For the text-containing cell, return its midpoint in (X, Y) coordinate format. 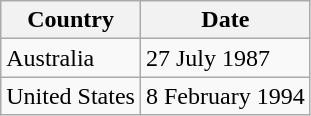
27 July 1987 (225, 58)
Australia (71, 58)
8 February 1994 (225, 96)
United States (71, 96)
Date (225, 20)
Country (71, 20)
